Return the (X, Y) coordinate for the center point of the cell that contains the specified text.  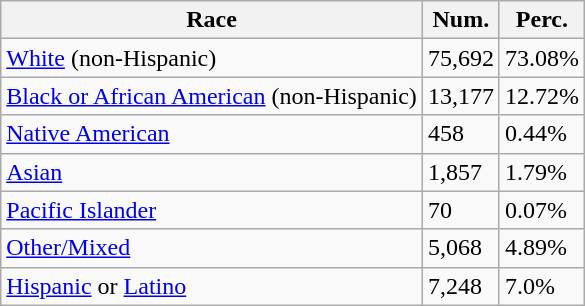
5,068 (460, 248)
Other/Mixed (212, 248)
Asian (212, 172)
Native American (212, 134)
1.79% (542, 172)
73.08% (542, 58)
70 (460, 210)
Black or African American (non-Hispanic) (212, 96)
Race (212, 20)
458 (460, 134)
7.0% (542, 286)
Num. (460, 20)
4.89% (542, 248)
Pacific Islander (212, 210)
75,692 (460, 58)
1,857 (460, 172)
White (non-Hispanic) (212, 58)
0.07% (542, 210)
12.72% (542, 96)
13,177 (460, 96)
0.44% (542, 134)
Perc. (542, 20)
Hispanic or Latino (212, 286)
7,248 (460, 286)
